Scan for the cell matching the given text and deliver its [x, y] coordinate at center. 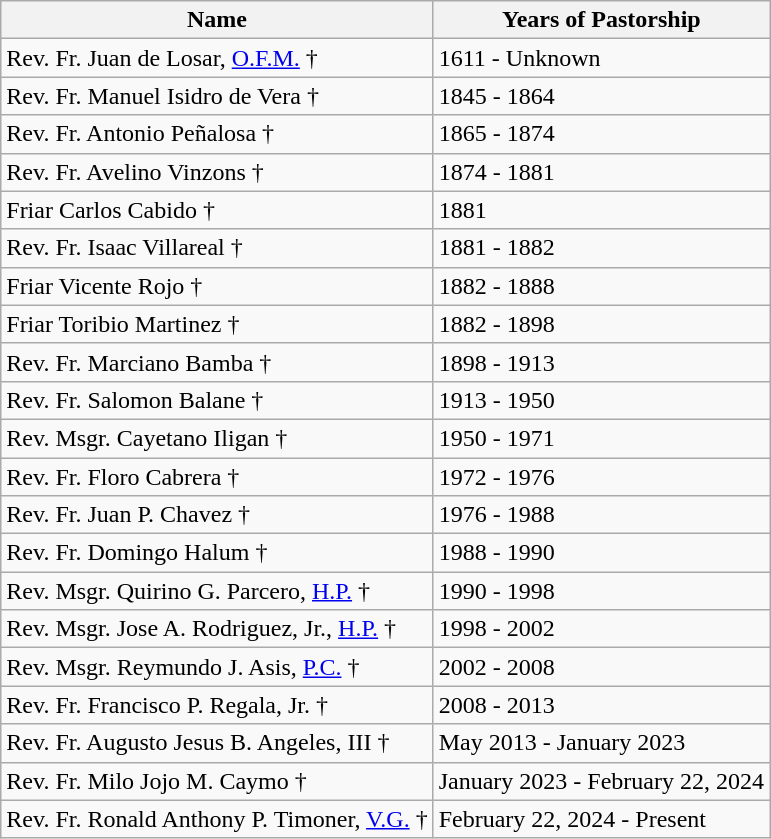
Rev. Fr. Marciano Bamba † [217, 362]
January 2023 - February 22, 2024 [601, 781]
1990 - 1998 [601, 591]
1611 - Unknown [601, 58]
1882 - 1888 [601, 286]
May 2013 - January 2023 [601, 743]
Rev. Fr. Domingo Halum † [217, 553]
Rev. Fr. Avelino Vinzons † [217, 172]
Rev. Msgr. Reymundo J. Asis, P.C. † [217, 667]
Rev. Fr. Ronald Anthony P. Timoner, V.G. † [217, 819]
1913 - 1950 [601, 400]
Rev. Msgr. Cayetano Iligan † [217, 438]
1881 [601, 210]
Friar Carlos Cabido † [217, 210]
1882 - 1898 [601, 324]
Friar Vicente Rojo † [217, 286]
Friar Toribio Martinez † [217, 324]
1950 - 1971 [601, 438]
Name [217, 20]
Rev. Fr. Isaac Villareal † [217, 248]
Rev. Msgr. Jose A. Rodriguez, Jr., H.P. † [217, 629]
1972 - 1976 [601, 477]
Rev. Fr. Floro Cabrera † [217, 477]
February 22, 2024 - Present [601, 819]
Years of Pastorship [601, 20]
1881 - 1882 [601, 248]
Rev. Fr. Salomon Balane † [217, 400]
Rev. Fr. Francisco P. Regala, Jr. † [217, 705]
1865 - 1874 [601, 134]
1976 - 1988 [601, 515]
2008 - 2013 [601, 705]
Rev. Fr. Juan de Losar, O.F.M. † [217, 58]
1874 - 1881 [601, 172]
Rev. Fr. Manuel Isidro de Vera † [217, 96]
1898 - 1913 [601, 362]
Rev. Fr. Augusto Jesus B. Angeles, III † [217, 743]
Rev. Fr. Juan P. Chavez † [217, 515]
Rev. Fr. Milo Jojo M. Caymo † [217, 781]
Rev. Msgr. Quirino G. Parcero, H.P. † [217, 591]
Rev. Fr. Antonio Peñalosa † [217, 134]
2002 - 2008 [601, 667]
1988 - 1990 [601, 553]
1845 - 1864 [601, 96]
1998 - 2002 [601, 629]
